Detect which cell encompasses the target text, then output its (x, y) center coordinate. 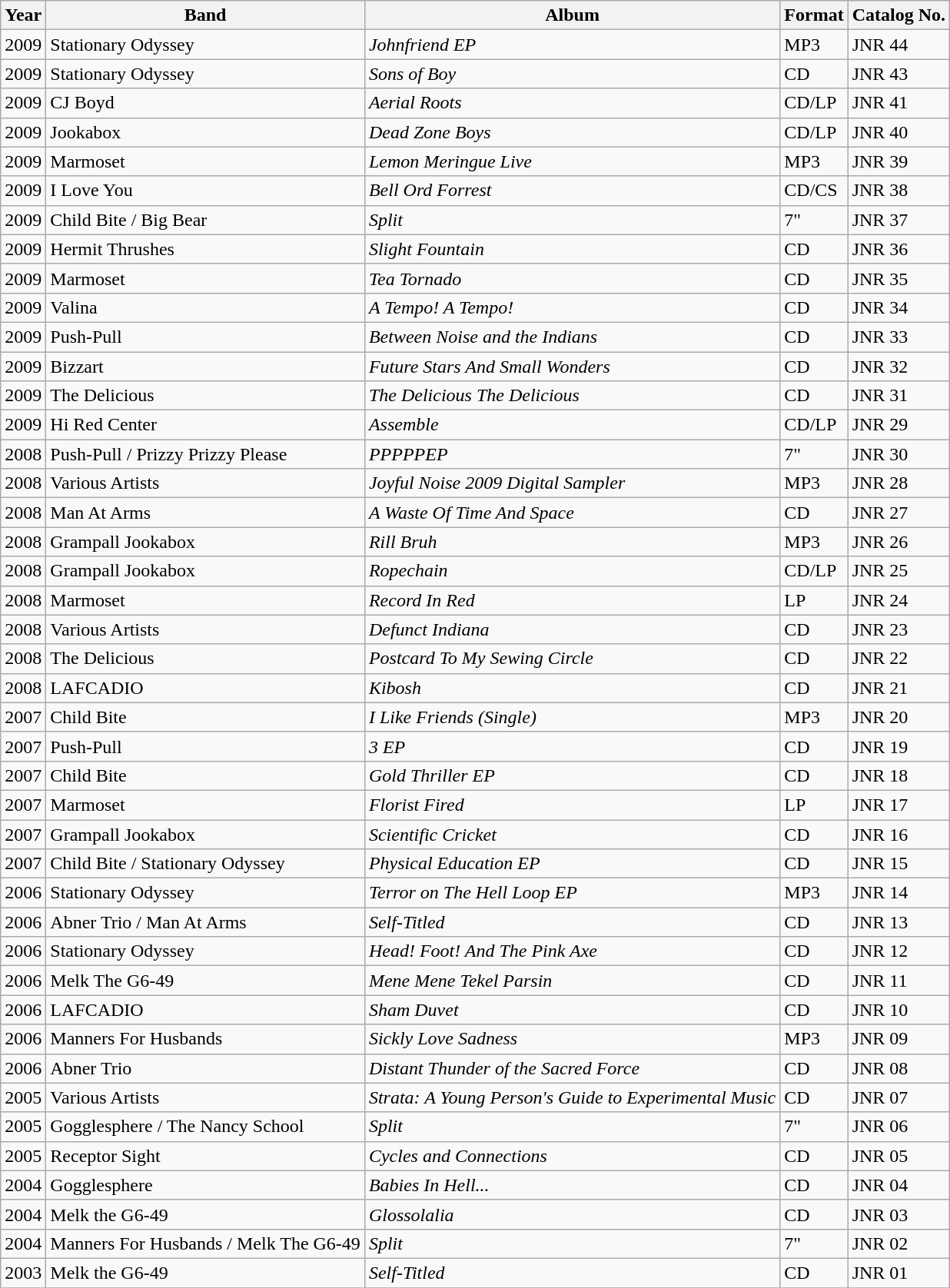
Push-Pull / Prizzy Prizzy Please (206, 454)
JNR 20 (899, 717)
Receptor Sight (206, 1156)
Future Stars And Small Wonders (572, 367)
Head! Foot! And The Pink Axe (572, 951)
JNR 04 (899, 1185)
Slight Fountain (572, 249)
Between Noise and the Indians (572, 337)
JNR 08 (899, 1068)
JNR 43 (899, 74)
Hi Red Center (206, 425)
Album (572, 15)
Florist Fired (572, 805)
Glossolalia (572, 1214)
JNR 37 (899, 220)
JNR 22 (899, 659)
JNR 41 (899, 103)
JNR 34 (899, 307)
Mene Mene Tekel Parsin (572, 981)
Strata: A Young Person's Guide to Experimental Music (572, 1097)
JNR 10 (899, 1010)
Bell Ord Forrest (572, 191)
Dead Zone Boys (572, 132)
Physical Education EP (572, 864)
JNR 33 (899, 337)
A Waste Of Time And Space (572, 513)
Man At Arms (206, 513)
Joyful Noise 2009 Digital Sampler (572, 483)
JNR 25 (899, 571)
2003 (23, 1273)
Manners For Husbands / Melk The G6-49 (206, 1243)
JNR 03 (899, 1214)
JNR 02 (899, 1243)
JNR 28 (899, 483)
JNR 44 (899, 45)
Assemble (572, 425)
Year (23, 15)
JNR 15 (899, 864)
JNR 27 (899, 513)
Defunct Indiana (572, 629)
JNR 13 (899, 922)
Sickly Love Sadness (572, 1039)
JNR 14 (899, 893)
JNR 18 (899, 775)
Tea Tornado (572, 278)
JNR 30 (899, 454)
JNR 35 (899, 278)
Sons of Boy (572, 74)
Abner Trio / Man At Arms (206, 922)
JNR 38 (899, 191)
JNR 01 (899, 1273)
Child Bite / Stationary Odyssey (206, 864)
Record In Red (572, 600)
JNR 24 (899, 600)
Manners For Husbands (206, 1039)
JNR 29 (899, 425)
Rill Bruh (572, 542)
JNR 21 (899, 688)
JNR 11 (899, 981)
JNR 19 (899, 746)
Abner Trio (206, 1068)
JNR 07 (899, 1097)
I Like Friends (Single) (572, 717)
JNR 31 (899, 396)
JNR 40 (899, 132)
Ropechain (572, 571)
JNR 16 (899, 834)
JNR 39 (899, 161)
CD/CS (814, 191)
Gogglesphere (206, 1185)
I Love You (206, 191)
3 EP (572, 746)
Distant Thunder of the Sacred Force (572, 1068)
CJ Boyd (206, 103)
JNR 12 (899, 951)
Lemon Meringue Live (572, 161)
PPPPPEP (572, 454)
Postcard To My Sewing Circle (572, 659)
Catalog No. (899, 15)
Cycles and Connections (572, 1156)
Sham Duvet (572, 1010)
A Tempo! A Tempo! (572, 307)
Jookabox (206, 132)
The Delicious The Delicious (572, 396)
Scientific Cricket (572, 834)
JNR 09 (899, 1039)
Terror on The Hell Loop EP (572, 893)
Melk The G6-49 (206, 981)
Johnfriend EP (572, 45)
JNR 05 (899, 1156)
JNR 06 (899, 1127)
Aerial Roots (572, 103)
JNR 26 (899, 542)
Band (206, 15)
JNR 32 (899, 367)
JNR 17 (899, 805)
Hermit Thrushes (206, 249)
Babies In Hell... (572, 1185)
JNR 23 (899, 629)
Kibosh (572, 688)
Gold Thriller EP (572, 775)
Format (814, 15)
Valina (206, 307)
JNR 36 (899, 249)
Child Bite / Big Bear (206, 220)
Bizzart (206, 367)
Gogglesphere / The Nancy School (206, 1127)
